Locate the cell with the specified text and output its (X, Y) center coordinate. 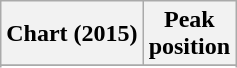
Chart (2015) (72, 34)
Peakposition (189, 34)
